Extract the (x, y) coordinate from the center of the cell holding the provided text.  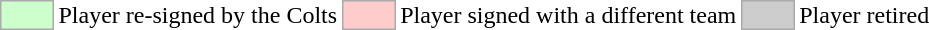
Player re-signed by the Colts (198, 15)
Player signed with a different team (568, 15)
